Capture the cell that displays the provided text and extract its [X, Y] central coordinate. 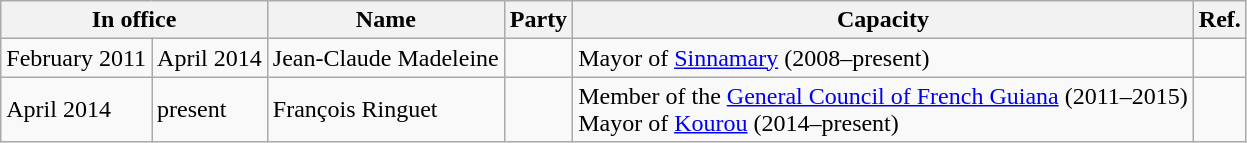
François Ringuet [386, 110]
Capacity [884, 20]
present [210, 110]
In office [134, 20]
Party [538, 20]
Jean-Claude Madeleine [386, 58]
Ref. [1220, 20]
Name [386, 20]
February 2011 [76, 58]
Member of the General Council of French Guiana (2011–2015)Mayor of Kourou (2014–present) [884, 110]
Mayor of Sinnamary (2008–present) [884, 58]
